Detect which cell encompasses the target text, then output its (X, Y) center coordinate. 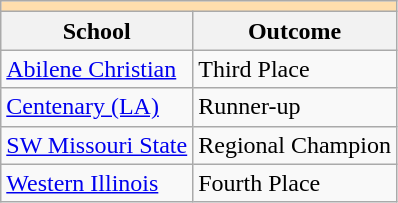
Third Place (295, 69)
Western Illinois (97, 183)
Fourth Place (295, 183)
SW Missouri State (97, 145)
Abilene Christian (97, 69)
Runner-up (295, 107)
School (97, 31)
Centenary (LA) (97, 107)
Regional Champion (295, 145)
Outcome (295, 31)
